Pinpoint the cell where the given text exists, returning its [X, Y] midpoint coordinate. 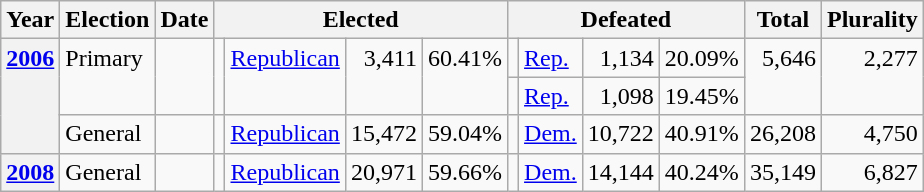
6,827 [872, 172]
20,971 [384, 172]
Elected [361, 20]
60.41% [464, 77]
2,277 [872, 77]
10,722 [620, 134]
1,134 [620, 58]
Election [108, 20]
14,144 [620, 172]
40.24% [702, 172]
3,411 [384, 77]
59.04% [464, 134]
Year [30, 20]
1,098 [620, 96]
26,208 [782, 134]
Defeated [626, 20]
15,472 [384, 134]
59.66% [464, 172]
Plurality [872, 20]
Total [782, 20]
20.09% [702, 58]
4,750 [872, 134]
2006 [30, 96]
Primary [108, 77]
5,646 [782, 77]
35,149 [782, 172]
19.45% [702, 96]
Date [184, 20]
2008 [30, 172]
40.91% [702, 134]
